Find where the given text appears and provide that cell's center as [x, y] coordinate. 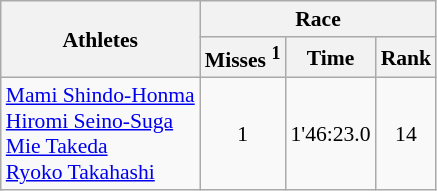
1'46:23.0 [330, 134]
Time [330, 58]
14 [406, 134]
Misses 1 [243, 58]
Rank [406, 58]
Athletes [100, 40]
Mami Shindo-HonmaHiromi Seino-SugaMie TakedaRyoko Takahashi [100, 134]
Race [318, 19]
1 [243, 134]
